Detect which cell encompasses the target text, then output its [x, y] center coordinate. 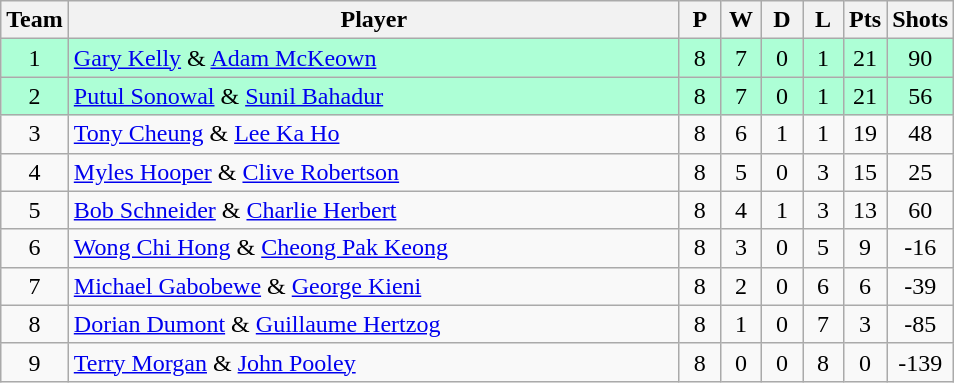
19 [866, 134]
Gary Kelly & Adam McKeown [374, 58]
P [700, 20]
-16 [920, 248]
25 [920, 172]
48 [920, 134]
15 [866, 172]
Myles Hooper & Clive Robertson [374, 172]
60 [920, 210]
Dorian Dumont & Guillaume Hertzog [374, 324]
Bob Schneider & Charlie Herbert [374, 210]
Team [35, 20]
-39 [920, 286]
Michael Gabobewe & George Kieni [374, 286]
Pts [866, 20]
L [824, 20]
Wong Chi Hong & Cheong Pak Keong [374, 248]
13 [866, 210]
Tony Cheung & Lee Ka Ho [374, 134]
-139 [920, 362]
Shots [920, 20]
-85 [920, 324]
W [740, 20]
D [782, 20]
Player [374, 20]
Terry Morgan & John Pooley [374, 362]
Putul Sonowal & Sunil Bahadur [374, 96]
56 [920, 96]
90 [920, 58]
